Find where the given text appears and provide that cell's center as (X, Y) coordinate. 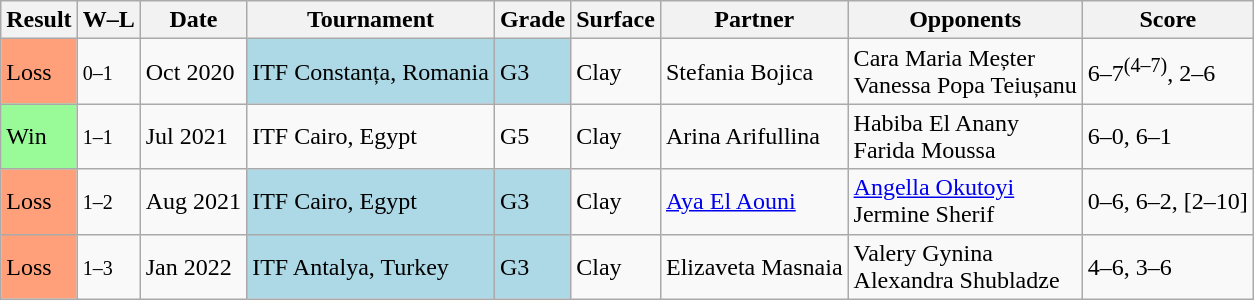
W–L (108, 20)
Cara Maria Meșter Vanessa Popa Teiușanu (965, 72)
Jan 2022 (193, 266)
Elizaveta Masnaia (754, 266)
1–3 (108, 266)
Jul 2021 (193, 136)
0–1 (108, 72)
Habiba El Anany Farida Moussa (965, 136)
Tournament (371, 20)
Grade (532, 20)
ITF Antalya, Turkey (371, 266)
ITF Constanța, Romania (371, 72)
Aug 2021 (193, 202)
Partner (754, 20)
Arina Arifullina (754, 136)
G5 (532, 136)
6–7(4–7), 2–6 (1168, 72)
0–6, 6–2, [2–10] (1168, 202)
Oct 2020 (193, 72)
Stefania Bojica (754, 72)
1–2 (108, 202)
Date (193, 20)
Angella Okutoyi Jermine Sherif (965, 202)
Score (1168, 20)
Aya El Aouni (754, 202)
Win (39, 136)
Valery Gynina Alexandra Shubladze (965, 266)
Opponents (965, 20)
4–6, 3–6 (1168, 266)
Surface (616, 20)
1–1 (108, 136)
6–0, 6–1 (1168, 136)
Result (39, 20)
